From the cell containing the given text, extract its center point as [x, y] coordinate. 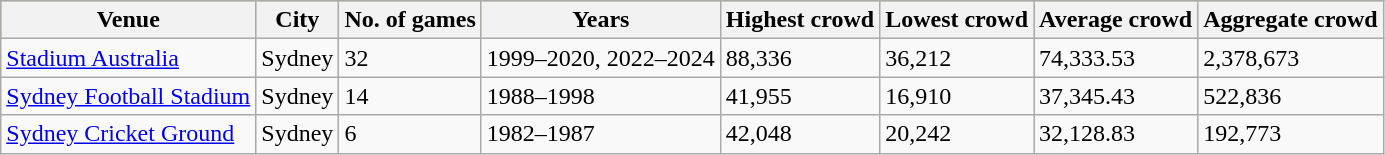
32 [410, 58]
Sydney Cricket Ground [128, 134]
522,836 [1290, 96]
74,333.53 [1116, 58]
Highest crowd [800, 20]
2,378,673 [1290, 58]
City [298, 20]
41,955 [800, 96]
Lowest crowd [957, 20]
Years [600, 20]
Venue [128, 20]
Aggregate crowd [1290, 20]
36,212 [957, 58]
Stadium Australia [128, 58]
88,336 [800, 58]
No. of games [410, 20]
14 [410, 96]
1982–1987 [600, 134]
6 [410, 134]
Sydney Football Stadium [128, 96]
32,128.83 [1116, 134]
42,048 [800, 134]
37,345.43 [1116, 96]
1999–2020, 2022–2024 [600, 58]
Average crowd [1116, 20]
192,773 [1290, 134]
16,910 [957, 96]
1988–1998 [600, 96]
20,242 [957, 134]
